Return (X, Y) of the center of cell containing provided text 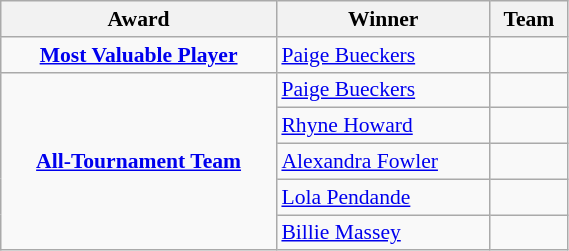
Billie Massey (383, 233)
Lola Pendande (383, 197)
Winner (383, 19)
Alexandra Fowler (383, 162)
All-Tournament Team (139, 161)
Most Valuable Player (139, 55)
Team (529, 19)
Rhyne Howard (383, 126)
Award (139, 19)
